Capture the cell that displays the provided text and extract its (X, Y) central coordinate. 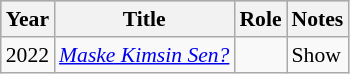
Year (28, 19)
Notes (318, 19)
Show (318, 55)
Maske Kimsin Sen? (144, 55)
Role (260, 19)
Title (144, 19)
2022 (28, 55)
